Provide the (x, y) coordinate of the cell's center where the given text is located.  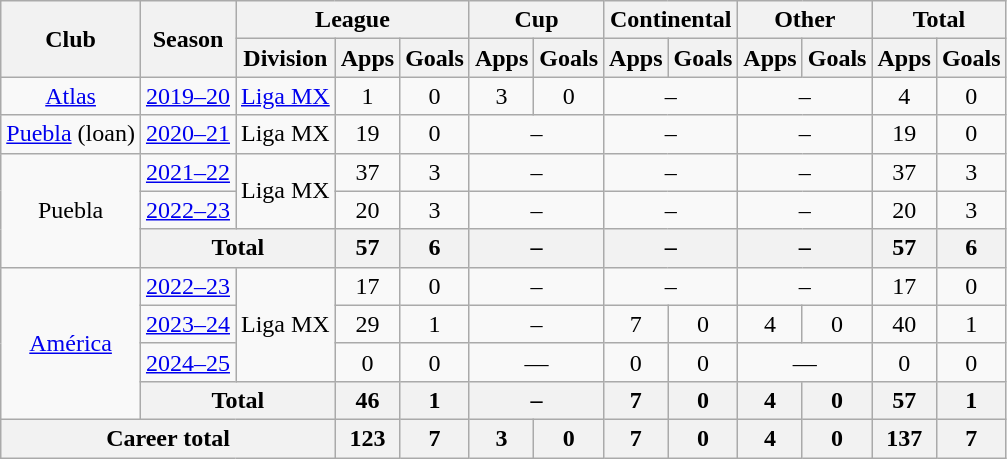
League (353, 20)
Division (286, 58)
Career total (168, 438)
2021–22 (188, 172)
40 (904, 324)
2023–24 (188, 324)
Season (188, 39)
Puebla (71, 210)
Atlas (71, 96)
Cup (536, 20)
46 (367, 400)
137 (904, 438)
2024–25 (188, 362)
123 (367, 438)
29 (367, 324)
Puebla (loan) (71, 134)
Club (71, 39)
América (71, 343)
Continental (671, 20)
2020–21 (188, 134)
Other (805, 20)
2019–20 (188, 96)
